From the cell containing the given text, extract its center point as [X, Y] coordinate. 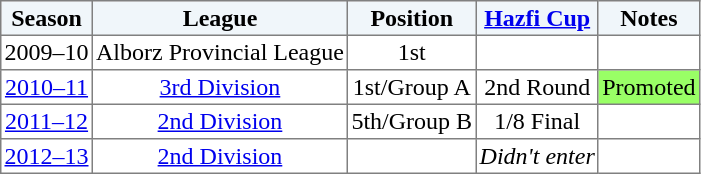
Promoted [648, 87]
3rd Division [220, 87]
2010–11 [47, 87]
2009–10 [47, 52]
Position [412, 18]
Alborz Provincial League [220, 52]
League [220, 18]
2012–13 [47, 156]
1/8 Final [538, 121]
Hazfi Cup [538, 18]
5th/Group B [412, 121]
2nd Round [538, 87]
Didn't enter [538, 156]
1st/Group A [412, 87]
Notes [648, 18]
Season [47, 18]
1st [412, 52]
2011–12 [47, 121]
